Scan for the cell matching the given text and deliver its [X, Y] coordinate at center. 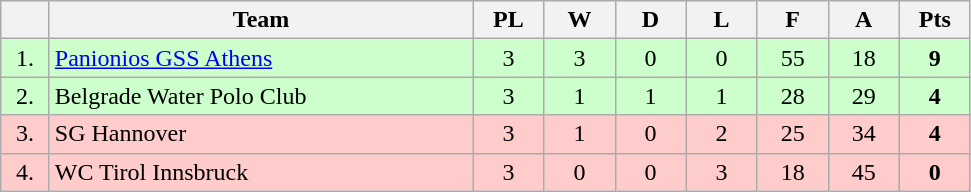
25 [792, 134]
W [580, 20]
Team [261, 20]
D [650, 20]
PL [508, 20]
45 [864, 172]
L [722, 20]
2. [26, 96]
1. [26, 58]
55 [792, 58]
SG Hannover [261, 134]
9 [934, 58]
Pts [934, 20]
29 [864, 96]
WC Tirol Innsbruck [261, 172]
34 [864, 134]
F [792, 20]
Panionios GSS Athens [261, 58]
Belgrade Water Polo Club [261, 96]
2 [722, 134]
28 [792, 96]
4. [26, 172]
3. [26, 134]
A [864, 20]
